Extract the (X, Y) coordinate from the center of the cell holding the provided text.  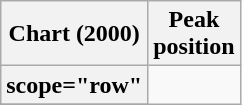
Peakposition (194, 34)
Chart (2000) (74, 34)
scope="row" (74, 85)
